Locate the cell with the specified text and output its [x, y] center coordinate. 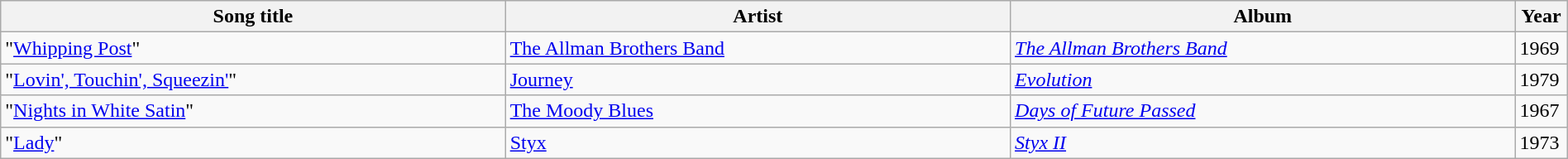
Styx [758, 142]
Year [1542, 17]
1973 [1542, 142]
"Lady" [253, 142]
1969 [1542, 48]
Album [1263, 17]
Artist [758, 17]
Styx II [1263, 142]
The Moody Blues [758, 111]
Journey [758, 79]
1967 [1542, 111]
Song title [253, 17]
1979 [1542, 79]
"Lovin', Touchin', Squeezin'" [253, 79]
Days of Future Passed [1263, 111]
"Whipping Post" [253, 48]
Evolution [1263, 79]
"Nights in White Satin" [253, 111]
